Determine the (x, y) coordinate at the center of the cell enclosing the given text.  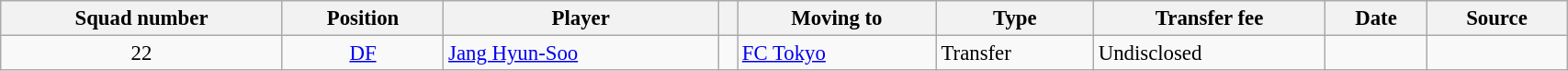
22 (141, 53)
Date (1376, 18)
Position (363, 18)
Type (1014, 18)
Source (1496, 18)
Undisclosed (1209, 53)
Transfer fee (1209, 18)
Jang Hyun-Soo (581, 53)
Moving to (838, 18)
Squad number (141, 18)
DF (363, 53)
Player (581, 18)
Transfer (1014, 53)
FC Tokyo (838, 53)
